Determine the [X, Y] coordinate at the center of the cell enclosing the given text.  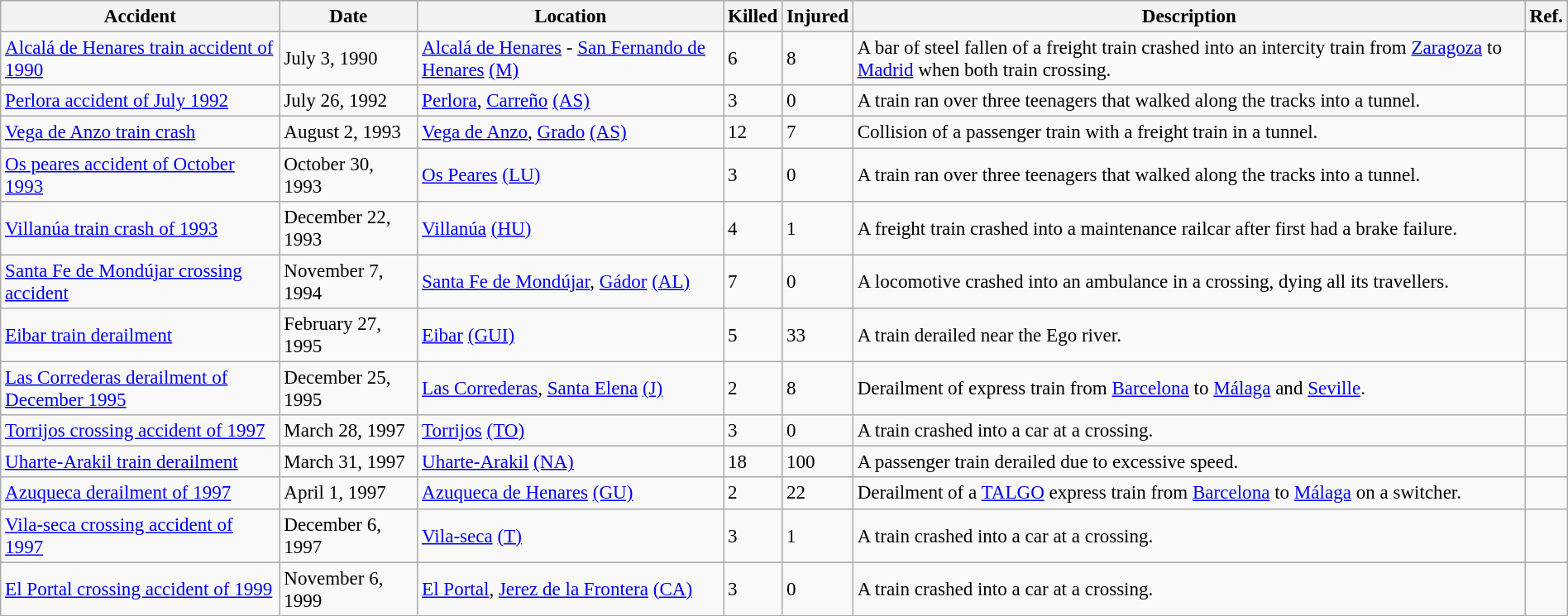
Vila-seca (T) [571, 536]
A train derailed near the Ego river. [1189, 336]
Alcalá de Henares - San Fernando de Henares (M) [571, 60]
El Portal crossing accident of 1999 [141, 589]
18 [753, 462]
July 3, 1990 [349, 60]
Perlora, Carreño (AS) [571, 101]
December 22, 1993 [349, 228]
Villanúa (HU) [571, 228]
Las Correderas derailment of December 1995 [141, 389]
March 28, 1997 [349, 431]
6 [753, 60]
July 26, 1992 [349, 101]
Ref. [1546, 17]
Perlora accident of July 1992 [141, 101]
12 [753, 132]
Location [571, 17]
November 6, 1999 [349, 589]
Collision of a passenger train with a freight train in a tunnel. [1189, 132]
November 7, 1994 [349, 281]
Azuqueca derailment of 1997 [141, 494]
Las Correderas, Santa Elena (J) [571, 389]
100 [818, 462]
Villanúa train crash of 1993 [141, 228]
Date [349, 17]
Alcalá de Henares train accident of 1990 [141, 60]
4 [753, 228]
March 31, 1997 [349, 462]
Azuqueca de Henares (GU) [571, 494]
Os Peares (LU) [571, 175]
October 30, 1993 [349, 175]
5 [753, 336]
February 27, 1995 [349, 336]
Vega de Anzo, Grado (AS) [571, 132]
Vega de Anzo train crash [141, 132]
A locomotive crashed into an ambulance in a crossing, dying all its travellers. [1189, 281]
December 6, 1997 [349, 536]
Santa Fe de Mondújar crossing accident [141, 281]
Os peares accident of October 1993 [141, 175]
Accident [141, 17]
Injured [818, 17]
August 2, 1993 [349, 132]
Torrijos crossing accident of 1997 [141, 431]
33 [818, 336]
A freight train crashed into a maintenance railcar after first had a brake failure. [1189, 228]
December 25, 1995 [349, 389]
Eibar train derailment [141, 336]
April 1, 1997 [349, 494]
Description [1189, 17]
Derailment of a TALGO express train from Barcelona to Málaga on a switcher. [1189, 494]
Derailment of express train from Barcelona to Málaga and Seville. [1189, 389]
Uharte-Arakil (NA) [571, 462]
Vila-seca crossing accident of 1997 [141, 536]
Eibar (GUI) [571, 336]
Santa Fe de Mondújar, Gádor (AL) [571, 281]
A passenger train derailed due to excessive speed. [1189, 462]
El Portal, Jerez de la Frontera (CA) [571, 589]
A bar of steel fallen of a freight train crashed into an intercity train from Zaragoza to Madrid when both train crossing. [1189, 60]
Killed [753, 17]
22 [818, 494]
Torrijos (TO) [571, 431]
Uharte-Arakil train derailment [141, 462]
